Determine the (X, Y) coordinate at the center of the cell enclosing the given text.  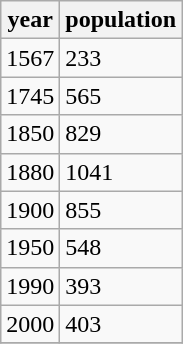
565 (121, 96)
1900 (30, 210)
year (30, 20)
548 (121, 248)
1990 (30, 286)
1950 (30, 248)
1041 (121, 172)
2000 (30, 324)
1880 (30, 172)
1745 (30, 96)
1850 (30, 134)
393 (121, 286)
855 (121, 210)
829 (121, 134)
population (121, 20)
233 (121, 58)
403 (121, 324)
1567 (30, 58)
